Find where the given text appears and provide that cell's center as [x, y] coordinate. 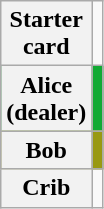
Crib [46, 188]
Startercard [46, 34]
Bob [46, 150]
Alice(dealer) [46, 98]
